Locate the cell with the specified text and output its [x, y] center coordinate. 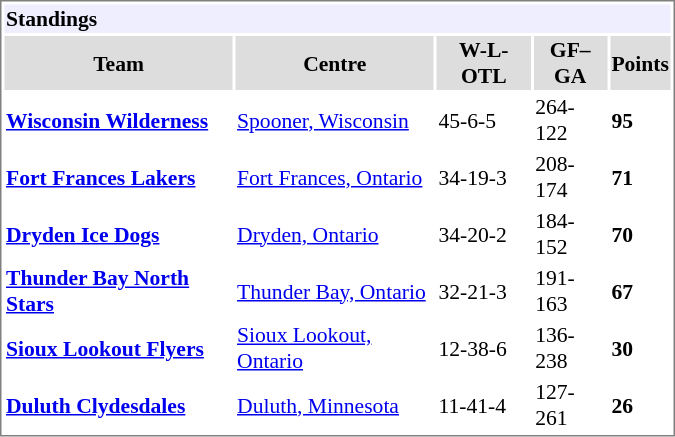
45-6-5 [484, 120]
127-261 [570, 405]
12-38-6 [484, 348]
191-163 [570, 291]
W-L-OTL [484, 63]
Fort Frances, Ontario [335, 177]
67 [640, 291]
30 [640, 348]
Standings [337, 18]
11-41-4 [484, 405]
Points [640, 63]
Sioux Lookout Flyers [118, 348]
Sioux Lookout, Ontario [335, 348]
136-238 [570, 348]
34-19-3 [484, 177]
71 [640, 177]
GF–GA [570, 63]
Spooner, Wisconsin [335, 120]
Thunder Bay, Ontario [335, 291]
26 [640, 405]
Team [118, 63]
Wisconsin Wilderness [118, 120]
264-122 [570, 120]
Centre [335, 63]
Duluth Clydesdales [118, 405]
Thunder Bay North Stars [118, 291]
70 [640, 234]
208-174 [570, 177]
95 [640, 120]
Fort Frances Lakers [118, 177]
32-21-3 [484, 291]
Duluth, Minnesota [335, 405]
34-20-2 [484, 234]
Dryden Ice Dogs [118, 234]
Dryden, Ontario [335, 234]
184-152 [570, 234]
